Capture the cell that displays the provided text and extract its [X, Y] central coordinate. 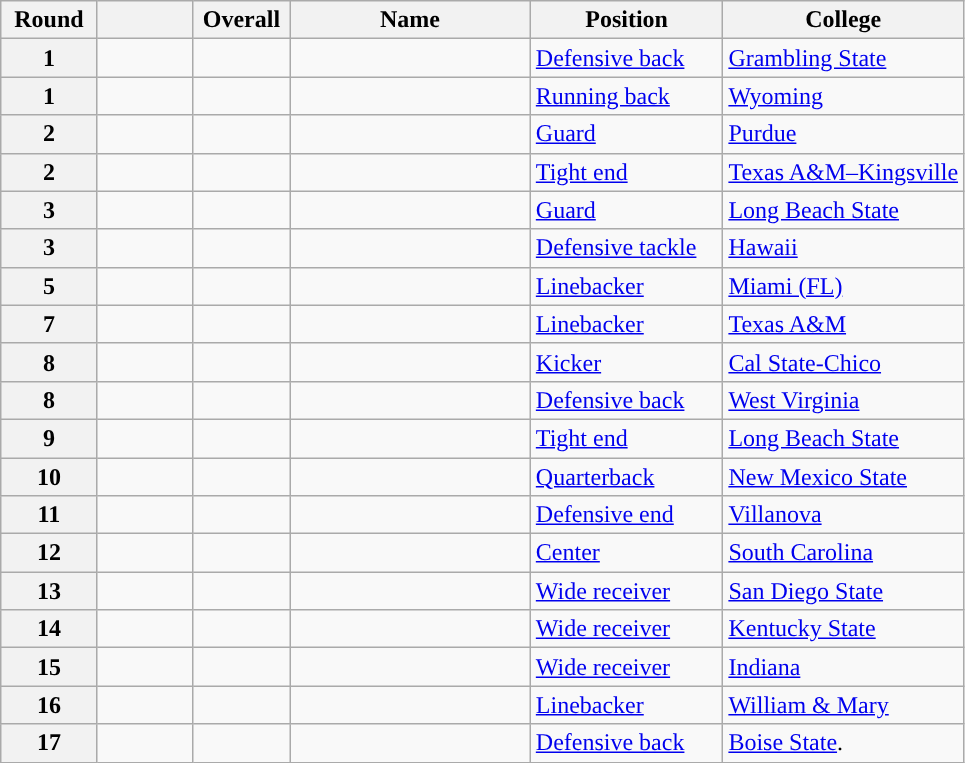
7 [49, 324]
Name [410, 20]
Indiana [844, 667]
Texas A&M [844, 324]
10 [49, 477]
Kicker [626, 362]
Round [49, 20]
Position [626, 20]
San Diego State [844, 591]
College [844, 20]
Defensive tackle [626, 248]
Boise State. [844, 743]
5 [49, 286]
Overall [241, 20]
9 [49, 438]
14 [49, 629]
Wyoming [844, 96]
Grambling State [844, 58]
16 [49, 705]
15 [49, 667]
Defensive end [626, 515]
Purdue [844, 134]
Cal State-Chico [844, 362]
South Carolina [844, 553]
Center [626, 553]
13 [49, 591]
New Mexico State [844, 477]
Hawaii [844, 248]
Running back [626, 96]
William & Mary [844, 705]
West Virginia [844, 400]
Kentucky State [844, 629]
17 [49, 743]
Quarterback [626, 477]
12 [49, 553]
Villanova [844, 515]
Miami (FL) [844, 286]
Texas A&M–Kingsville [844, 172]
11 [49, 515]
